Locate the cell with the specified text and output its (X, Y) center coordinate. 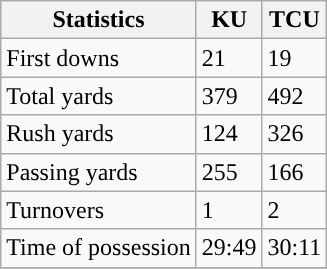
166 (294, 172)
492 (294, 96)
Time of possession (99, 248)
21 (229, 58)
2 (294, 210)
Total yards (99, 96)
TCU (294, 20)
124 (229, 134)
255 (229, 172)
Rush yards (99, 134)
29:49 (229, 248)
Passing yards (99, 172)
326 (294, 134)
Turnovers (99, 210)
30:11 (294, 248)
1 (229, 210)
Statistics (99, 20)
19 (294, 58)
KU (229, 20)
First downs (99, 58)
379 (229, 96)
